Return the [X, Y] coordinate for the center point of the cell that contains the specified text.  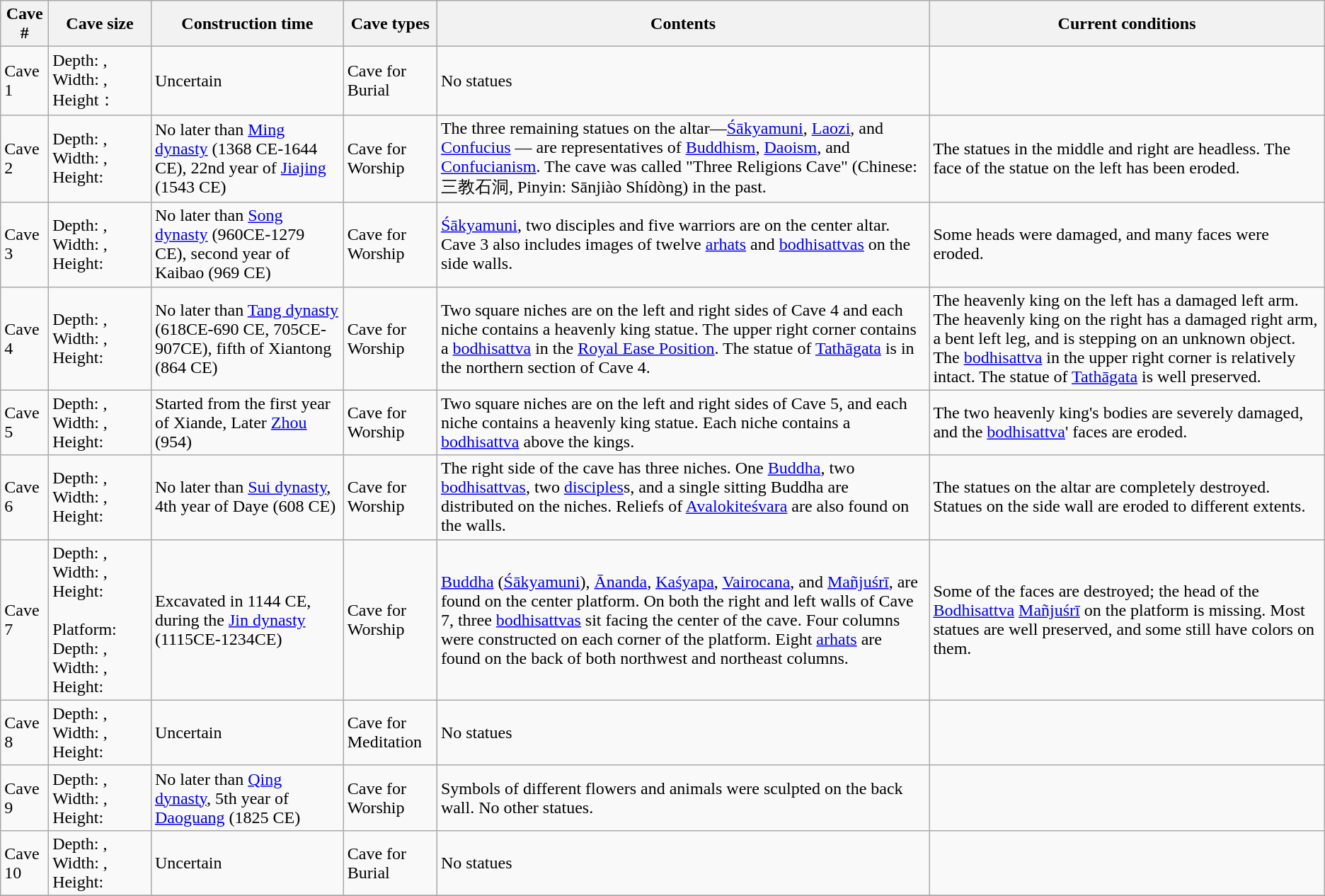
Cave 8 [25, 733]
Depth: , Width: , Height: Platform: Depth: , Width: , Height: [101, 620]
Śākyamuni, two disciples and five warriors are on the center altar. Cave 3 also includes images of twelve arhats and bodhisattvas on the side walls. [683, 245]
Construction time [247, 24]
Cave for Meditation [390, 733]
The statues on the altar are completely destroyed. Statues on the side wall are eroded to different extents. [1127, 497]
The statues in the middle and right are headless. The face of the statue on the left has been eroded. [1127, 159]
Started from the first year of Xiande, Later Zhou (954) [247, 423]
Cave size [101, 24]
No later than Ming dynasty (1368 CE-1644 CE), 22nd year of Jiajing (1543 CE) [247, 159]
Cave 5 [25, 423]
Cave 6 [25, 497]
No later than Sui dynasty, 4th year of Daye (608 CE) [247, 497]
Cave 10 [25, 863]
Contents [683, 24]
Cave 1 [25, 81]
No later than Song dynasty (960CE-1279 CE), second year of Kaibao (969 CE) [247, 245]
Cave 7 [25, 620]
Cave # [25, 24]
Current conditions [1127, 24]
The two heavenly king's bodies are severely damaged, and the bodhisattva' faces are eroded. [1127, 423]
Cave 4 [25, 338]
Cave 2 [25, 159]
Excavated in 1144 CE, during the Jin dynasty (1115CE-1234CE) [247, 620]
Cave 9 [25, 798]
No later than Qing dynasty, 5th year of Daoguang (1825 CE) [247, 798]
Depth: , Width: , Height： [101, 81]
Symbols of different flowers and animals were sculpted on the back wall. No other statues. [683, 798]
Some heads were damaged, and many faces were eroded. [1127, 245]
No later than Tang dynasty (618CE-690 CE, 705CE-907CE), fifth of Xiantong (864 CE) [247, 338]
Cave 3 [25, 245]
Cave types [390, 24]
